Return the (x, y) coordinate for the center point of the cell that contains the specified text.  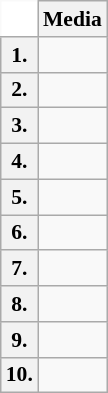
5. (20, 197)
4. (20, 162)
Media (72, 19)
8. (20, 304)
7. (20, 269)
6. (20, 233)
1. (20, 55)
3. (20, 126)
10. (20, 375)
2. (20, 90)
9. (20, 340)
